Extract the [X, Y] coordinate from the center of the cell holding the provided text.  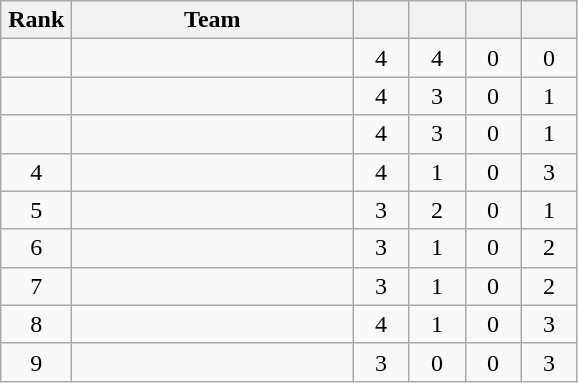
8 [36, 324]
7 [36, 286]
6 [36, 248]
9 [36, 362]
Team [212, 20]
5 [36, 210]
Rank [36, 20]
